Determine the (X, Y) coordinate at the center of the cell enclosing the given text.  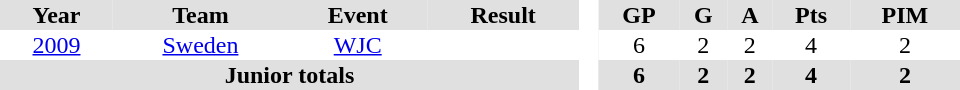
PIM (905, 15)
G (703, 15)
Junior totals (290, 75)
A (750, 15)
Sweden (200, 45)
Team (200, 15)
Pts (811, 15)
Year (56, 15)
Result (502, 15)
GP (639, 15)
WJC (358, 45)
2009 (56, 45)
Event (358, 15)
